Output the [X, Y] coordinate of the center of the cell containing the given text.  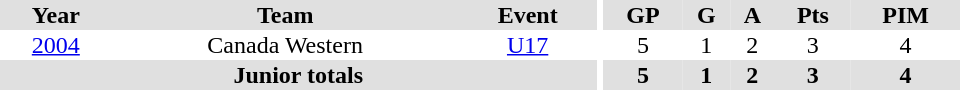
Junior totals [298, 75]
Event [528, 15]
Canada Western [286, 45]
G [706, 15]
Year [56, 15]
U17 [528, 45]
GP [643, 15]
2004 [56, 45]
Pts [814, 15]
A [752, 15]
Team [286, 15]
PIM [906, 15]
